Locate the cell with the specified text and output its (x, y) center coordinate. 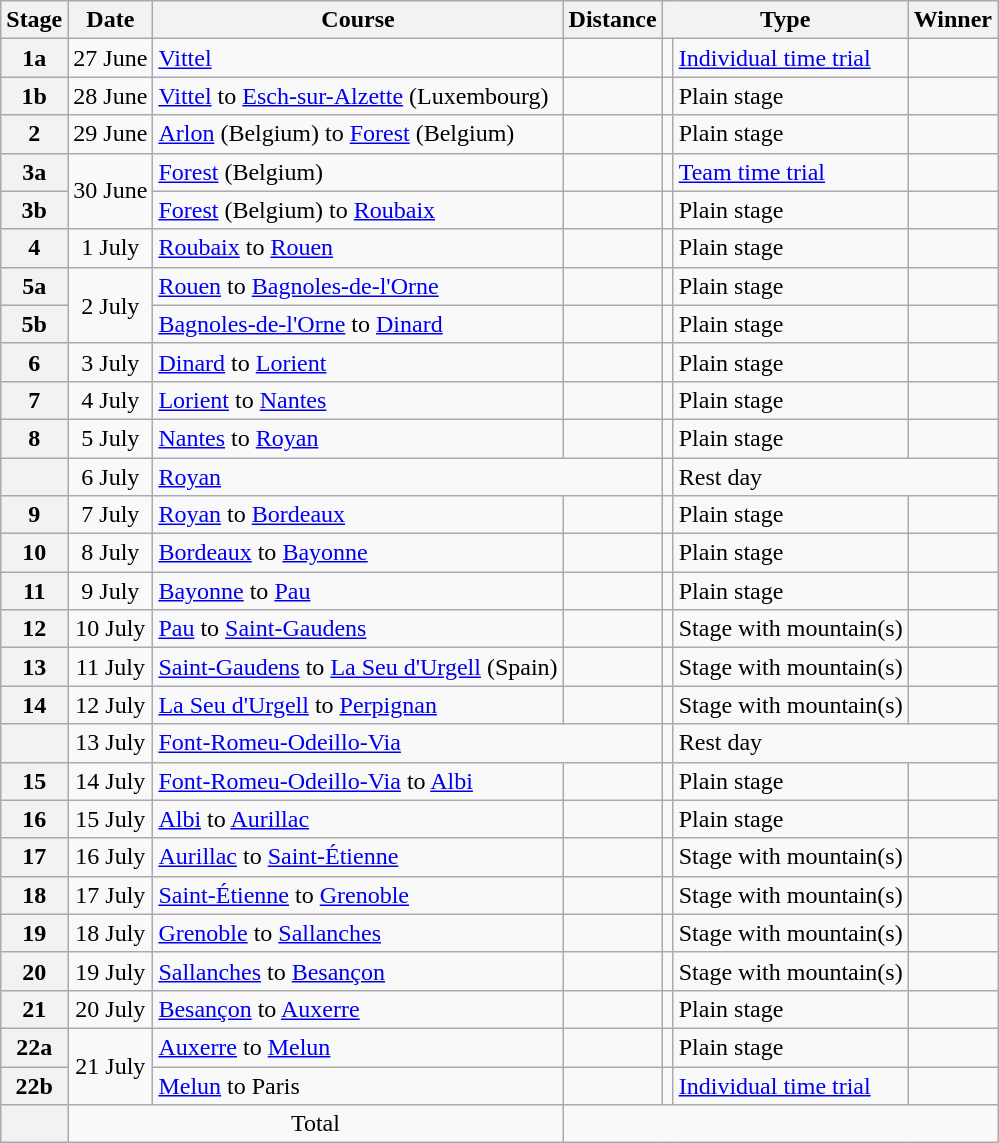
Auxerre to Melun (358, 1047)
11 July (110, 667)
Total (316, 1124)
Royan to Bordeaux (358, 515)
13 July (110, 743)
14 (34, 705)
4 July (110, 400)
14 July (110, 781)
Bagnoles-de-l'Orne to Dinard (358, 324)
22b (34, 1085)
19 July (110, 971)
8 (34, 438)
Bordeaux to Bayonne (358, 553)
Besançon to Auxerre (358, 1009)
Sallanches to Besançon (358, 971)
29 June (110, 134)
5a (34, 286)
9 July (110, 591)
Aurillac to Saint-Étienne (358, 857)
La Seu d'Urgell to Perpignan (358, 705)
Royan (408, 477)
Course (358, 20)
18 July (110, 933)
15 (34, 781)
Forest (Belgium) to Roubaix (358, 210)
Rouen to Bagnoles-de-l'Orne (358, 286)
3a (34, 172)
Saint-Étienne to Grenoble (358, 895)
Nantes to Royan (358, 438)
Melun to Paris (358, 1085)
7 July (110, 515)
9 (34, 515)
30 June (110, 191)
Type (785, 20)
1 July (110, 248)
12 July (110, 705)
20 July (110, 1009)
10 July (110, 629)
8 July (110, 553)
2 (34, 134)
7 (34, 400)
18 (34, 895)
12 (34, 629)
Albi to Aurillac (358, 819)
Date (110, 20)
13 (34, 667)
17 July (110, 895)
Saint-Gaudens to La Seu d'Urgell (Spain) (358, 667)
16 July (110, 857)
Distance (612, 20)
Winner (952, 20)
19 (34, 933)
11 (34, 591)
Vittel (358, 58)
5b (34, 324)
3 July (110, 362)
22a (34, 1047)
6 (34, 362)
Arlon (Belgium) to Forest (Belgium) (358, 134)
21 (34, 1009)
Roubaix to Rouen (358, 248)
Font-Romeu-Odeillo-Via to Albi (358, 781)
15 July (110, 819)
5 July (110, 438)
Team time trial (790, 172)
Dinard to Lorient (358, 362)
2 July (110, 305)
28 June (110, 96)
21 July (110, 1066)
Font-Romeu-Odeillo-Via (408, 743)
4 (34, 248)
Stage (34, 20)
27 June (110, 58)
Vittel to Esch-sur-Alzette (Luxembourg) (358, 96)
Pau to Saint-Gaudens (358, 629)
Lorient to Nantes (358, 400)
Bayonne to Pau (358, 591)
10 (34, 553)
1a (34, 58)
16 (34, 819)
3b (34, 210)
20 (34, 971)
17 (34, 857)
Forest (Belgium) (358, 172)
1b (34, 96)
6 July (110, 477)
Grenoble to Sallanches (358, 933)
